For the text-containing cell, return its midpoint in (x, y) coordinate format. 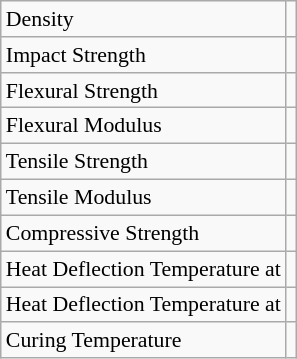
Density (144, 18)
Tensile Modulus (144, 197)
Curing Temperature (144, 340)
Impact Strength (144, 54)
Flexural Modulus (144, 125)
Flexural Strength (144, 90)
Compressive Strength (144, 233)
Tensile Strength (144, 161)
